Capture the cell that displays the provided text and extract its (x, y) central coordinate. 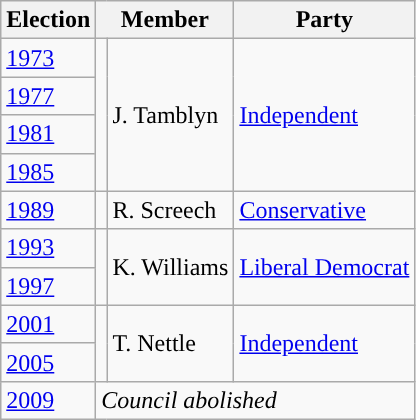
Election (48, 20)
1977 (48, 96)
Conservative (324, 210)
2001 (48, 324)
R. Screech (170, 210)
1981 (48, 134)
Party (324, 20)
J. Tamblyn (170, 115)
T. Nettle (170, 343)
2009 (48, 400)
Member (165, 20)
K. Williams (170, 267)
Council abolished (256, 400)
1973 (48, 58)
1989 (48, 210)
1997 (48, 286)
1985 (48, 172)
2005 (48, 362)
1993 (48, 248)
Liberal Democrat (324, 267)
